Provide the [X, Y] coordinate of the cell's center where the given text is located.  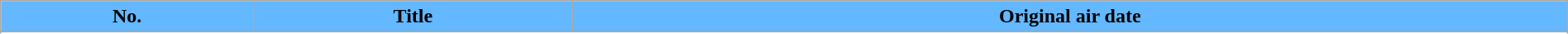
Original air date [1070, 17]
Title [413, 17]
No. [127, 17]
